Detect which cell encompasses the target text, then output its [x, y] center coordinate. 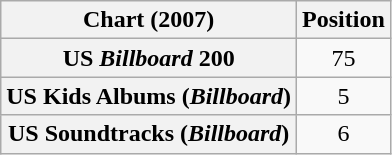
Position [344, 20]
US Soundtracks (Billboard) [149, 134]
US Kids Albums (Billboard) [149, 96]
Chart (2007) [149, 20]
6 [344, 134]
5 [344, 96]
75 [344, 58]
US Billboard 200 [149, 58]
